Search for the cell housing the specified text and yield its [X, Y] center coordinate. 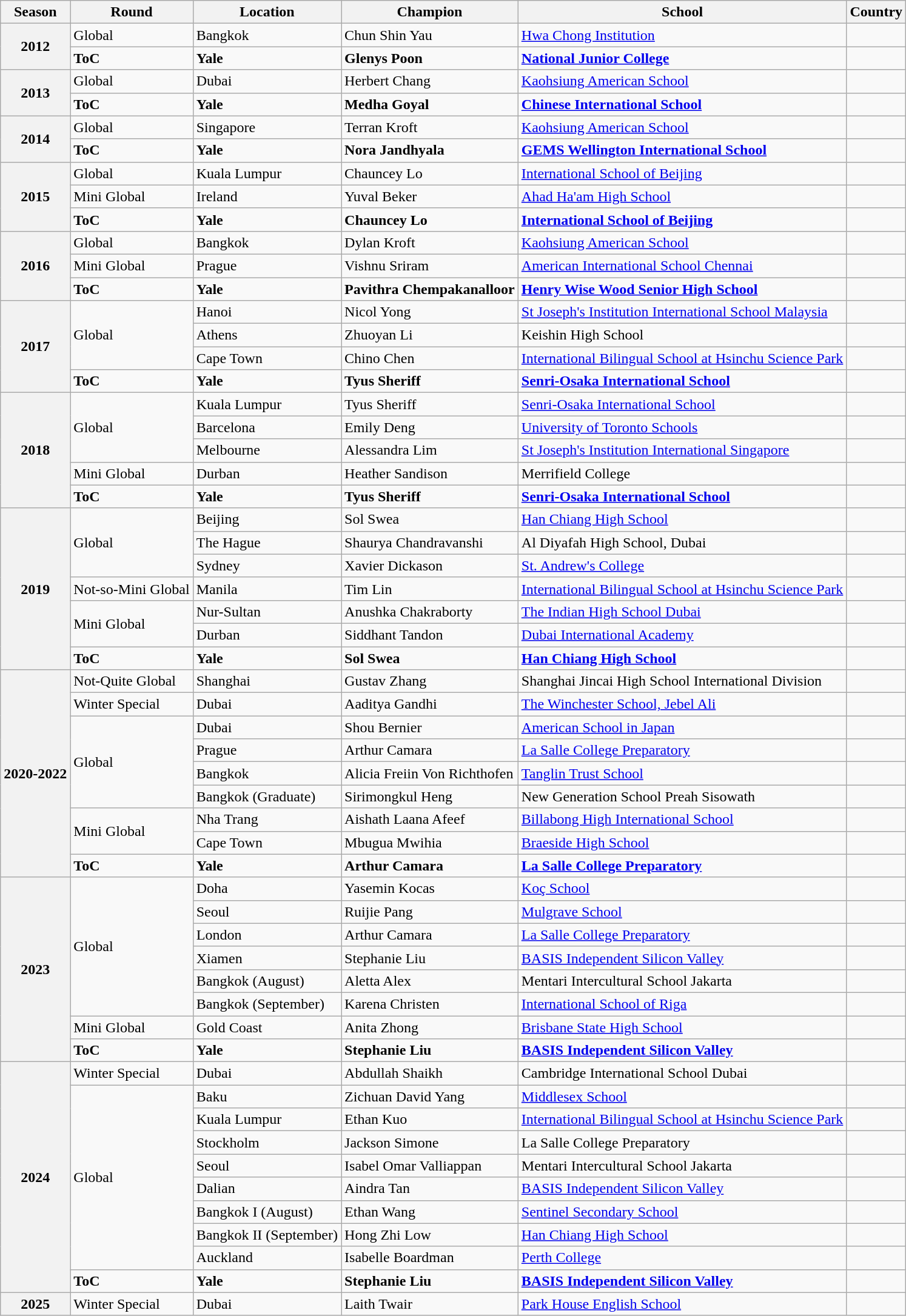
Karena Christen [430, 1004]
Aaditya Gandhi [430, 704]
2016 [35, 266]
Hong Zhi Low [430, 1235]
Sentinel Secondary School [682, 1212]
Melbourne [267, 450]
Siddhant Tandon [430, 635]
Ethan Kuo [430, 1120]
The Winchester School, Jebel Ali [682, 704]
Manila [267, 589]
Anita Zhong [430, 1027]
Mbugua Mwihia [430, 843]
Shou Bernier [430, 727]
Henry Wise Wood Senior High School [682, 289]
Mulgrave School [682, 912]
National Junior College [682, 58]
Abdullah Shaikh [430, 1074]
Middlesex School [682, 1097]
Nora Jandhyala [430, 150]
2023 [35, 969]
Bangkok I (August) [267, 1212]
2015 [35, 196]
2020-2022 [35, 773]
2018 [35, 450]
2013 [35, 93]
The Hague [267, 543]
Yuval Beker [430, 196]
Nur-Sultan [267, 612]
Shanghai Jincai High School International Division [682, 681]
Ethan Wang [430, 1212]
Stockholm [267, 1143]
Shanghai [267, 681]
Hanoi [267, 312]
Hwa Chong Institution [682, 35]
Singapore [267, 127]
Beijing [267, 519]
Medha Goyal [430, 104]
Bangkok (August) [267, 981]
London [267, 935]
Jackson Simone [430, 1143]
Aindra Tan [430, 1189]
2019 [35, 589]
Country [876, 12]
Glenys Poon [430, 58]
Heather Sandison [430, 473]
Yasemin Kocas [430, 889]
Zhuoyan Li [430, 335]
Gustav Zhang [430, 681]
Athens [267, 335]
2024 [35, 1177]
Auckland [267, 1258]
Keishin High School [682, 335]
Chun Shin Yau [430, 35]
Zichuan David Yang [430, 1097]
Gold Coast [267, 1027]
Dubai International Academy [682, 635]
Laith Twair [430, 1304]
Brisbane State High School [682, 1027]
Braeside High School [682, 843]
2014 [35, 139]
Bangkok (Graduate) [267, 797]
Vishnu Sriram [430, 266]
Park House English School [682, 1304]
Anushka Chakraborty [430, 612]
Shaurya Chandravanshi [430, 543]
St Joseph's Institution International Singapore [682, 450]
Location [267, 12]
Bangkok (September) [267, 1004]
Isabelle Boardman [430, 1258]
Sirimongkul Heng [430, 797]
2012 [35, 47]
Aishath Laana Afeef [430, 820]
Aletta Alex [430, 981]
Al Diyafah High School, Dubai [682, 543]
Sydney [267, 566]
Perth College [682, 1258]
Terran Kroft [430, 127]
St Joseph's Institution International School Malaysia [682, 312]
Tanglin Trust School [682, 773]
Not-Quite Global [132, 681]
Pavithra Chempakanalloor [430, 289]
Ireland [267, 196]
Bangkok II (September) [267, 1235]
Champion [430, 12]
Chino Chen [430, 358]
Xiamen [267, 958]
Ruijie Pang [430, 912]
Not-so-Mini Global [132, 589]
Dalian [267, 1189]
2025 [35, 1304]
Dylan Kroft [430, 242]
The Indian High School Dubai [682, 612]
Season [35, 12]
School [682, 12]
Alicia Freiin Von Richthofen [430, 773]
International School of Riga [682, 1004]
Alessandra Lim [430, 450]
Cambridge International School Dubai [682, 1074]
Chinese International School [682, 104]
New Generation School Preah Sisowath [682, 797]
Merrifield College [682, 473]
American International School Chennai [682, 266]
GEMS Wellington International School [682, 150]
Nicol Yong [430, 312]
Doha [267, 889]
Round [132, 12]
Isabel Omar Valliappan [430, 1166]
Koç School [682, 889]
Billabong High International School [682, 820]
Ahad Ha'am High School [682, 196]
American School in Japan [682, 727]
Tim Lin [430, 589]
St. Andrew's College [682, 566]
Herbert Chang [430, 81]
Xavier Dickason [430, 566]
Emily Deng [430, 427]
Baku [267, 1097]
University of Toronto Schools [682, 427]
Barcelona [267, 427]
Nha Trang [267, 820]
2017 [35, 347]
